Search for the cell housing the specified text and yield its [x, y] center coordinate. 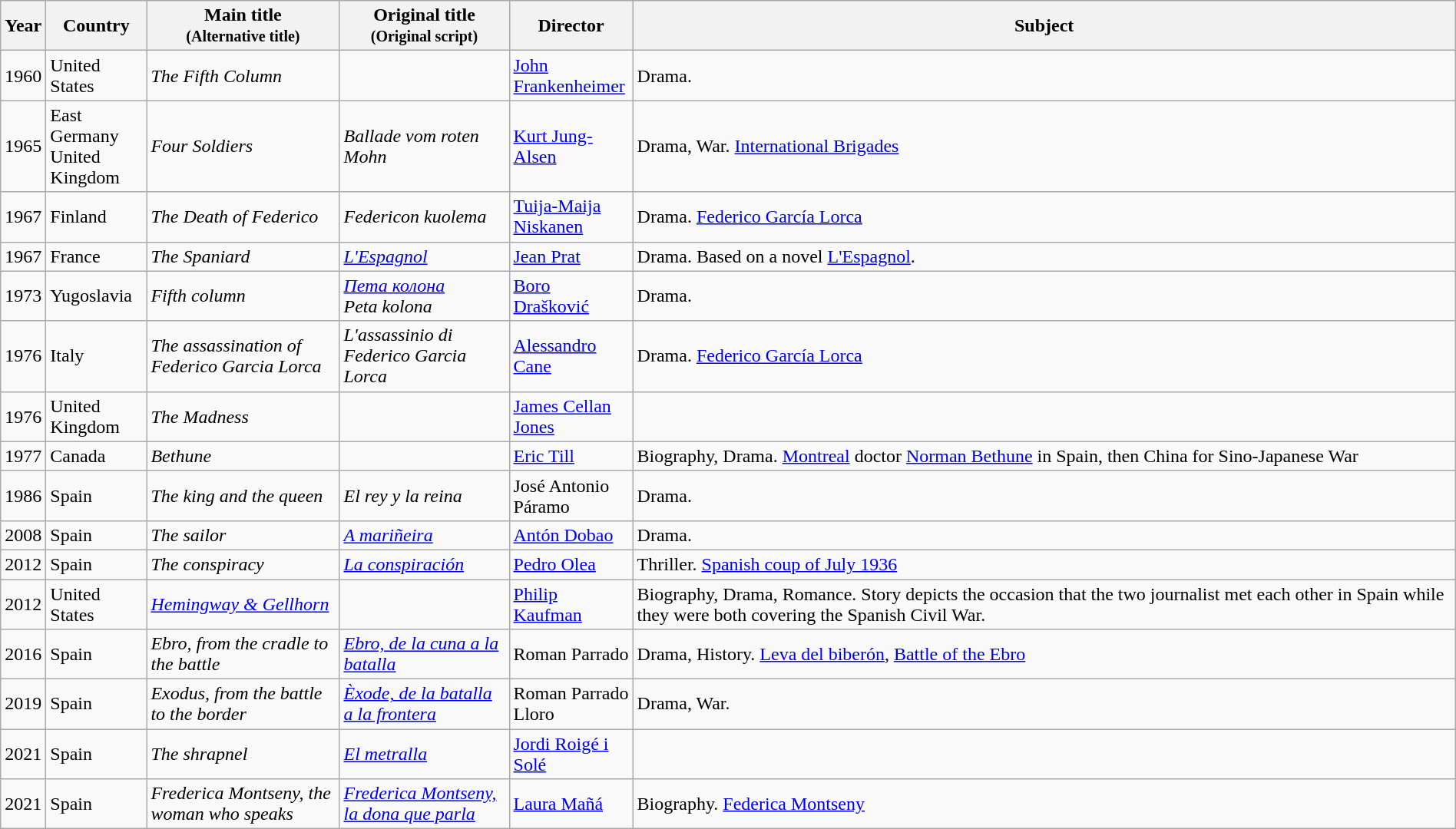
Antón Dobao [571, 535]
The Spaniard [243, 256]
Main title(Alternative title) [243, 26]
Èxode, de la batalla a la frontera [424, 705]
Subject [1044, 26]
Roman Parrado Lloro [571, 705]
Thriller. Spanish coup of July 1936 [1044, 564]
Laura Mañá [571, 804]
A mariñeira [424, 535]
Frederica Montseny, the woman who speaks [243, 804]
L'assassinio di Federico Garcia Lorca [424, 356]
Kurt Jung-Alsen [571, 146]
Jean Prat [571, 256]
1965 [23, 146]
Year [23, 26]
Four Soldiers [243, 146]
James Cellan Jones [571, 416]
Пета колонаPeta kolona [424, 296]
2016 [23, 654]
Director [571, 26]
The Death of Federico [243, 216]
The sailor [243, 535]
Alessandro Cane [571, 356]
John Frankenheimer [571, 75]
Original title(Original script) [424, 26]
L'Espagnol [424, 256]
United Kingdom [97, 416]
Boro Drašković [571, 296]
Roman Parrado [571, 654]
The Madness [243, 416]
The conspiracy [243, 564]
2019 [23, 705]
Ebro, de la cuna a la batalla [424, 654]
Italy [97, 356]
2008 [23, 535]
The shrapnel [243, 754]
Hemingway & Gellhorn [243, 603]
East GermanyUnited Kingdom [97, 146]
France [97, 256]
Eric Till [571, 456]
Ballade vom roten Mohn [424, 146]
The assassination of Federico Garcia Lorca [243, 356]
Fifth column [243, 296]
Tuija-Maija Niskanen [571, 216]
Drama, War. International Brigades [1044, 146]
Drama. Based on a novel L'Espagnol. [1044, 256]
1977 [23, 456]
Philip Kaufman [571, 603]
El rey y la reina [424, 496]
Pedro Olea [571, 564]
Drama, History. Leva del biberón, Battle of the Ebro [1044, 654]
Bethune [243, 456]
The king and the queen [243, 496]
Country [97, 26]
Canada [97, 456]
Biography. Federica Montseny [1044, 804]
1960 [23, 75]
Drama, War. [1044, 705]
Frederica Montseny, la dona que parla [424, 804]
Yugoslavia [97, 296]
Biography, Drama. Montreal doctor Norman Bethune in Spain, then China for Sino-Japanese War [1044, 456]
La conspiración [424, 564]
The Fifth Column [243, 75]
1973 [23, 296]
Ebro, from the cradle to the battle [243, 654]
El metralla [424, 754]
Finland [97, 216]
José Antonio Páramo [571, 496]
Federicon kuolema [424, 216]
Exodus, from the battle to the border [243, 705]
Jordi Roigé i Solé [571, 754]
1986 [23, 496]
